Scan for the cell matching the given text and deliver its [X, Y] coordinate at center. 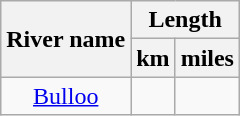
Length [186, 20]
Bulloo [66, 96]
miles [207, 58]
River name [66, 39]
km [153, 58]
